Extract the (x, y) coordinate from the center of the cell holding the provided text.  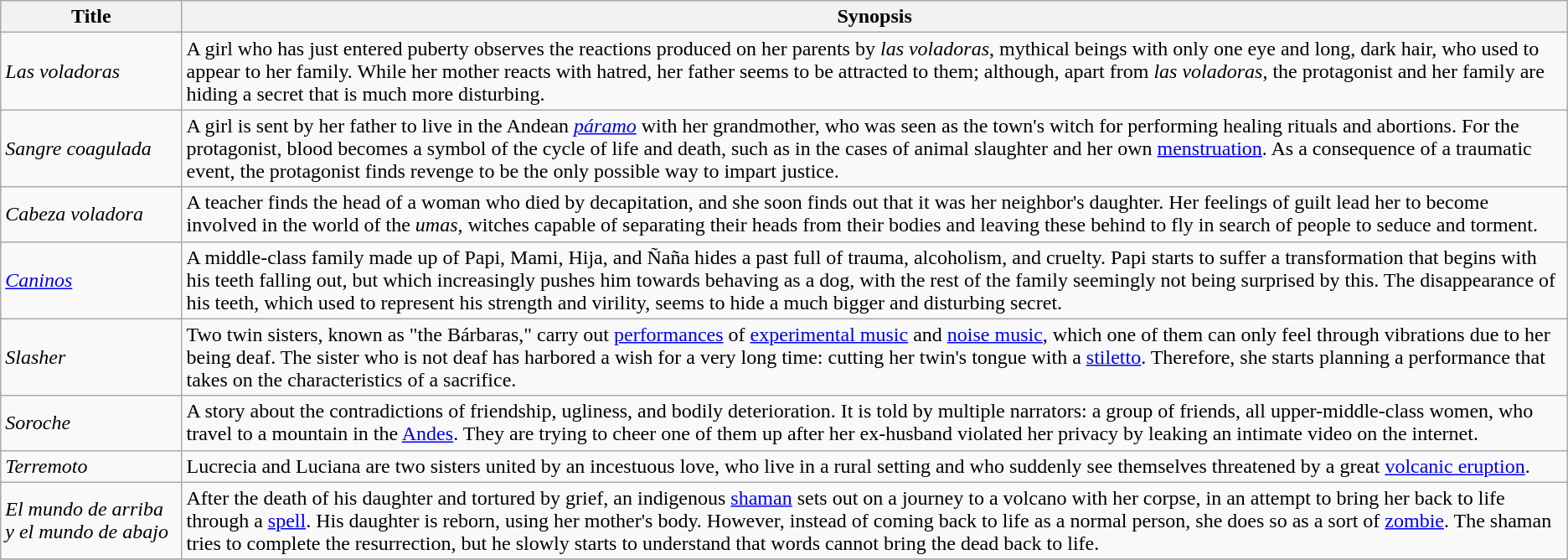
Sangre coagulada (91, 148)
Slasher (91, 357)
El mundo de arriba y el mundo de abajo (91, 521)
Title (91, 17)
Cabeza voladora (91, 215)
Soroche (91, 423)
Caninos (91, 280)
Terremoto (91, 466)
Synopsis (874, 17)
Las voladoras (91, 71)
